Output the (x, y) coordinate of the center of the cell containing the given text.  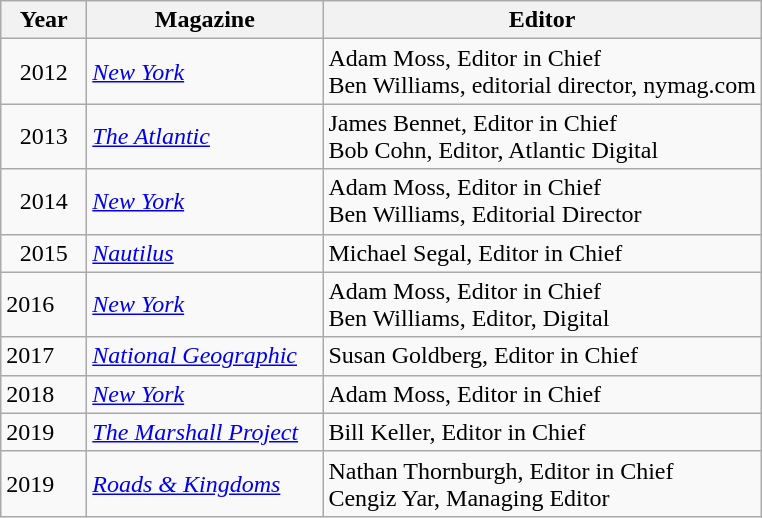
Magazine (205, 20)
2012 (44, 72)
Nautilus (205, 253)
Adam Moss, Editor in ChiefBen Williams, editorial director, nymag.com (542, 72)
Roads & Kingdoms (205, 484)
2013 (44, 136)
Nathan Thornburgh, Editor in ChiefCengiz Yar, Managing Editor (542, 484)
Susan Goldberg, Editor in Chief (542, 356)
Bill Keller, Editor in Chief (542, 432)
2014 (44, 202)
Editor (542, 20)
2017 (44, 356)
The Atlantic (205, 136)
National Geographic (205, 356)
2016 (44, 304)
2018 (44, 394)
James Bennet, Editor in ChiefBob Cohn, Editor, Atlantic Digital (542, 136)
2015 (44, 253)
The Marshall Project (205, 432)
Year (44, 20)
Michael Segal, Editor in Chief (542, 253)
Adam Moss, Editor in Chief (542, 394)
Adam Moss, Editor in ChiefBen Williams, Editorial Director (542, 202)
Adam Moss, Editor in ChiefBen Williams, Editor, Digital (542, 304)
